Search for the cell housing the specified text and yield its [x, y] center coordinate. 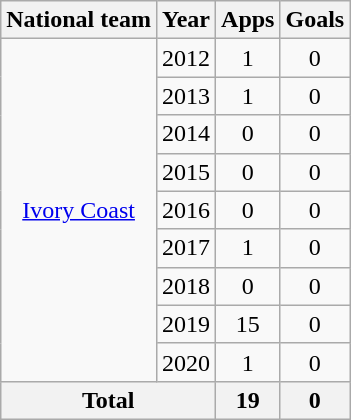
Goals [315, 20]
2020 [186, 362]
National team [79, 20]
2014 [186, 134]
2013 [186, 96]
2016 [186, 210]
15 [248, 324]
2017 [186, 248]
19 [248, 400]
Year [186, 20]
Apps [248, 20]
2012 [186, 58]
Ivory Coast [79, 210]
2018 [186, 286]
2015 [186, 172]
2019 [186, 324]
Total [108, 400]
